Capture the cell that displays the provided text and extract its [x, y] central coordinate. 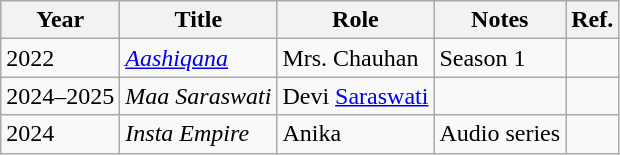
Audio series [500, 134]
Aashiqana [198, 58]
Role [356, 20]
Insta Empire [198, 134]
2024 [60, 134]
Season 1 [500, 58]
2024–2025 [60, 96]
Anika [356, 134]
Title [198, 20]
Devi Saraswati [356, 96]
Year [60, 20]
Notes [500, 20]
Mrs. Chauhan [356, 58]
2022 [60, 58]
Ref. [592, 20]
Maa Saraswati [198, 96]
